Scan for the cell matching the given text and deliver its [X, Y] coordinate at center. 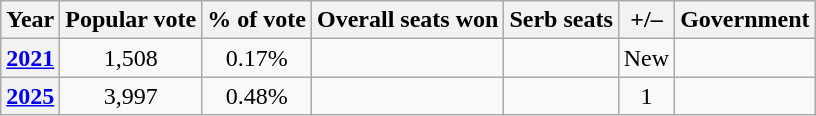
2021 [30, 58]
New [646, 58]
% of vote [257, 20]
Popular vote [131, 20]
Government [745, 20]
Serb seats [561, 20]
2025 [30, 96]
1,508 [131, 58]
1 [646, 96]
+/– [646, 20]
3,997 [131, 96]
Overall seats won [407, 20]
0.48% [257, 96]
Year [30, 20]
0.17% [257, 58]
